Find where the given text appears and provide that cell's center as [X, Y] coordinate. 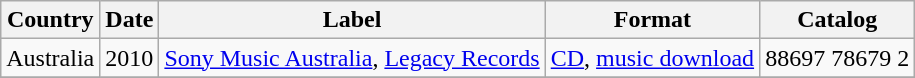
Catalog [838, 20]
Country [50, 20]
Format [652, 20]
CD, music download [652, 58]
Label [352, 20]
Sony Music Australia, Legacy Records [352, 58]
Australia [50, 58]
88697 78679 2 [838, 58]
2010 [130, 58]
Date [130, 20]
